Output the (x, y) coordinate of the center of the cell containing the given text.  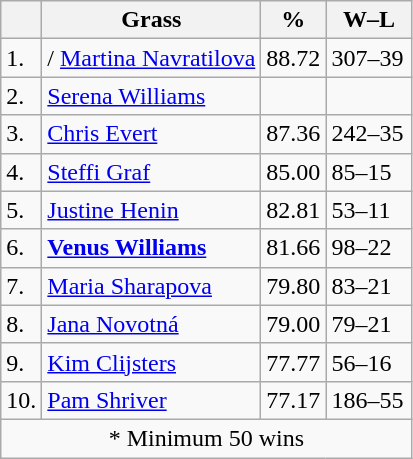
8. (22, 324)
Steffi Graf (152, 172)
79.80 (294, 286)
9. (22, 362)
81.66 (294, 248)
87.36 (294, 134)
53–11 (369, 210)
1. (22, 58)
3. (22, 134)
98–22 (369, 248)
10. (22, 400)
77.17 (294, 400)
242–35 (369, 134)
79.00 (294, 324)
Maria Sharapova (152, 286)
7. (22, 286)
* Minimum 50 wins (206, 438)
82.81 (294, 210)
Pam Shriver (152, 400)
Kim Clijsters (152, 362)
85.00 (294, 172)
307–39 (369, 58)
Grass (152, 20)
186–55 (369, 400)
79–21 (369, 324)
2. (22, 96)
/ Martina Navratilova (152, 58)
Serena Williams (152, 96)
Justine Henin (152, 210)
56–16 (369, 362)
Jana Novotná (152, 324)
77.77 (294, 362)
Chris Evert (152, 134)
6. (22, 248)
83–21 (369, 286)
88.72 (294, 58)
4. (22, 172)
Venus Williams (152, 248)
% (294, 20)
5. (22, 210)
85–15 (369, 172)
W–L (369, 20)
